Search for the cell housing the specified text and yield its [x, y] center coordinate. 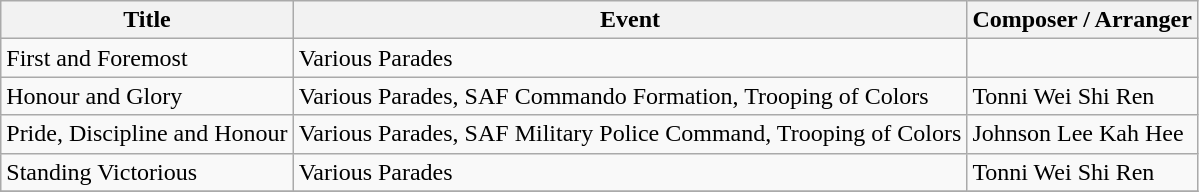
Pride, Discipline and Honour [147, 134]
First and Foremost [147, 58]
Title [147, 20]
Standing Victorious [147, 172]
Composer / Arranger [1082, 20]
Various Parades, SAF Military Police Command, Trooping of Colors [630, 134]
Event [630, 20]
Johnson Lee Kah Hee [1082, 134]
Honour and Glory [147, 96]
Various Parades, SAF Commando Formation, Trooping of Colors [630, 96]
